Find where the given text appears and provide that cell's center as (X, Y) coordinate. 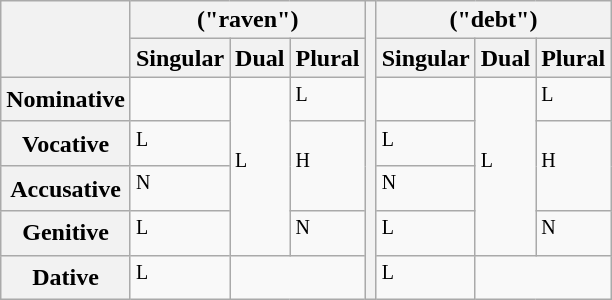
("raven") (248, 20)
Vocative (66, 144)
Genitive (66, 234)
Dative (66, 278)
Accusative (66, 188)
Nominative (66, 100)
("debt") (494, 20)
